Scan for the cell matching the given text and deliver its [X, Y] coordinate at center. 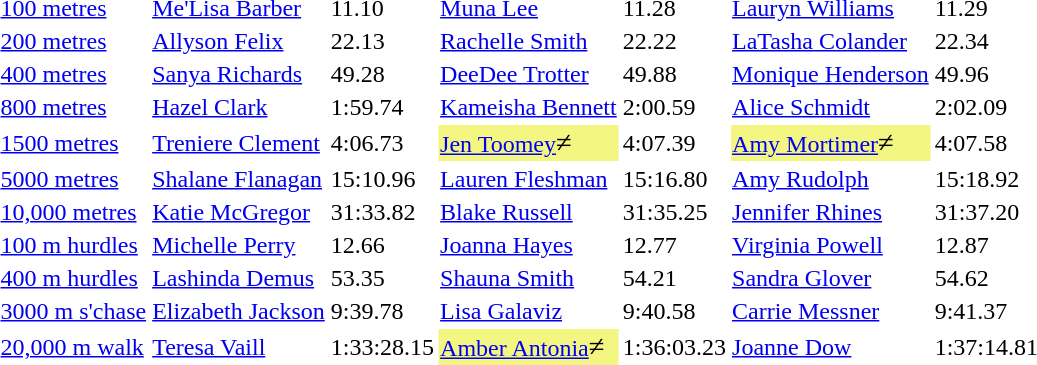
4:07.39 [674, 143]
49.88 [674, 74]
54.21 [674, 278]
DeeDee Trotter [529, 74]
12.77 [674, 245]
LaTasha Colander [831, 41]
Alice Schmidt [831, 107]
Joanne Dow [831, 347]
Carrie Messner [831, 311]
Jennifer Rhines [831, 212]
49.28 [382, 74]
Virginia Powell [831, 245]
Amy Mortimer≠ [831, 143]
Amber Antonia≠ [529, 347]
Amy Rudolph [831, 179]
9:39.78 [382, 311]
53.35 [382, 278]
12.66 [382, 245]
Teresa Vaill [239, 347]
Elizabeth Jackson [239, 311]
Michelle Perry [239, 245]
31:33.82 [382, 212]
1:36:03.23 [674, 347]
Lauren Fleshman [529, 179]
Rachelle Smith [529, 41]
Blake Russell [529, 212]
2:00.59 [674, 107]
Lashinda Demus [239, 278]
4:06.73 [382, 143]
15:10.96 [382, 179]
Jen Toomey≠ [529, 143]
Monique Henderson [831, 74]
Shalane Flanagan [239, 179]
1:59.74 [382, 107]
Allyson Felix [239, 41]
Hazel Clark [239, 107]
9:40.58 [674, 311]
22.22 [674, 41]
Sanya Richards [239, 74]
Kameisha Bennett [529, 107]
Shauna Smith [529, 278]
Joanna Hayes [529, 245]
22.13 [382, 41]
Treniere Clement [239, 143]
Lisa Galaviz [529, 311]
15:16.80 [674, 179]
Sandra Glover [831, 278]
31:35.25 [674, 212]
Katie McGregor [239, 212]
1:33:28.15 [382, 347]
